Pinpoint the cell where the given text exists, returning its (X, Y) midpoint coordinate. 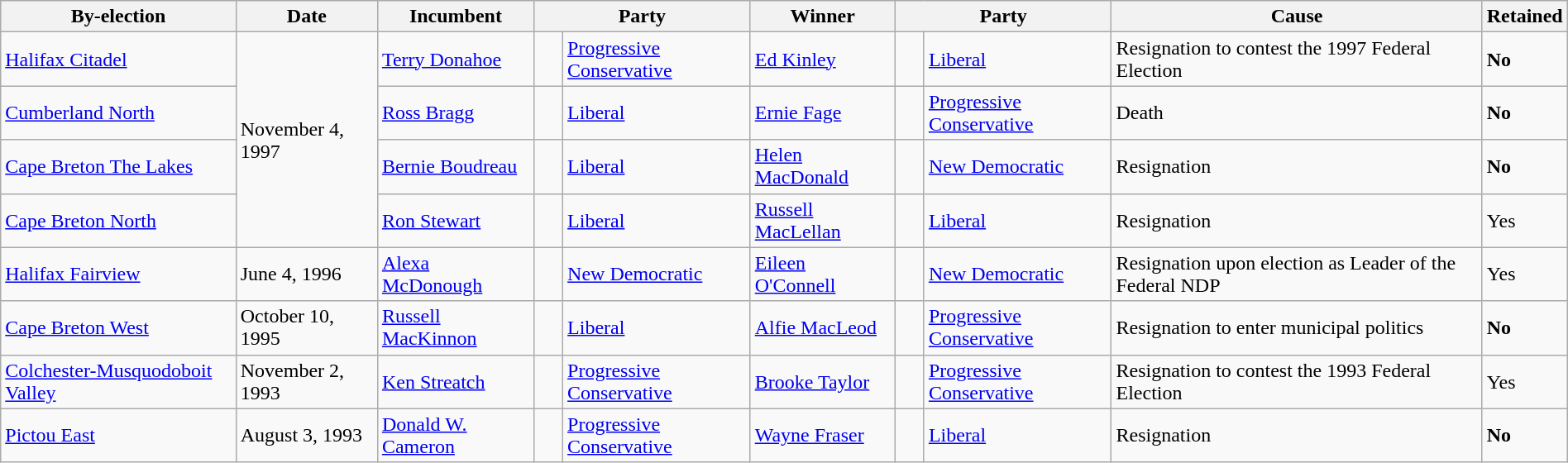
Retained (1525, 17)
Cape Breton North (118, 220)
November 4, 1997 (306, 140)
Bernie Boudreau (455, 167)
Brooke Taylor (822, 382)
Wayne Fraser (822, 435)
Helen MacDonald (822, 167)
Ron Stewart (455, 220)
Alexa McDonough (455, 274)
Date (306, 17)
Ed Kinley (822, 60)
June 4, 1996 (306, 274)
Incumbent (455, 17)
Ken Streatch (455, 382)
Cumberland North (118, 112)
Colchester-Musquodoboit Valley (118, 382)
Cause (1297, 17)
Donald W. Cameron (455, 435)
Resignation upon election as Leader of the Federal NDP (1297, 274)
Cape Breton West (118, 327)
Eileen O'Connell (822, 274)
Terry Donahoe (455, 60)
Resignation to enter municipal politics (1297, 327)
Ernie Fage (822, 112)
Death (1297, 112)
Halifax Fairview (118, 274)
Russell MacKinnon (455, 327)
By-election (118, 17)
Resignation to contest the 1997 Federal Election (1297, 60)
Ross Bragg (455, 112)
Russell MacLellan (822, 220)
Pictou East (118, 435)
Halifax Citadel (118, 60)
Cape Breton The Lakes (118, 167)
October 10, 1995 (306, 327)
Alfie MacLeod (822, 327)
November 2, 1993 (306, 382)
Winner (822, 17)
Resignation to contest the 1993 Federal Election (1297, 382)
August 3, 1993 (306, 435)
